Pinpoint the cell where the given text exists, returning its (X, Y) midpoint coordinate. 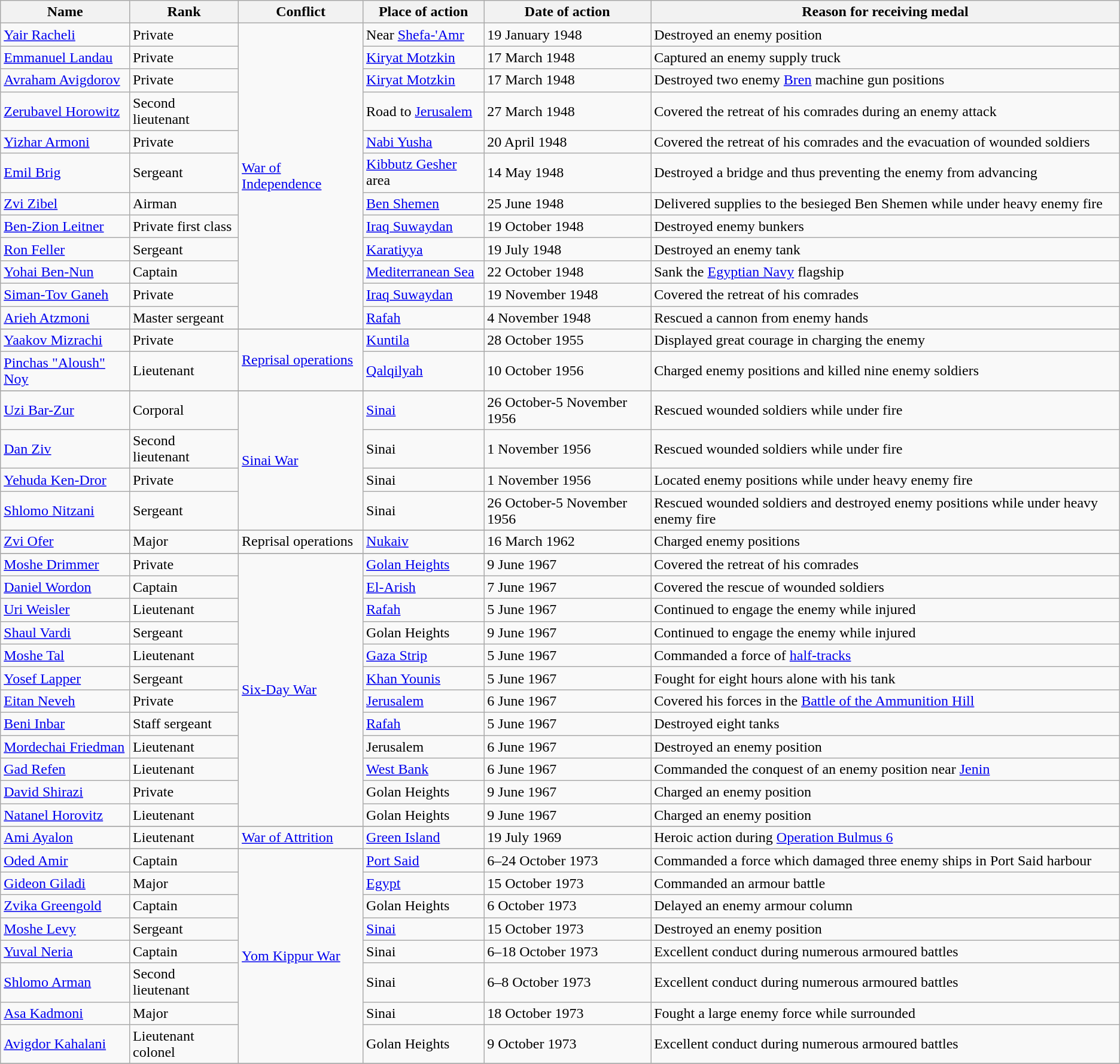
El-Arish (424, 587)
Delivered supplies to the besieged Ben Shemen while under heavy enemy fire (885, 203)
Avigdor Kahalani (65, 1044)
Nukaiv (424, 542)
Yair Racheli (65, 35)
Ami Ayalon (65, 838)
Moshe Drimmer (65, 564)
Sinai War (301, 461)
Natanel Horovitz (65, 815)
6–24 October 1973 (567, 861)
Commanded a force which damaged three enemy ships in Port Said harbour (885, 861)
Eitan Neveh (65, 701)
Near Shefa-'Amr (424, 35)
Oded Amir (65, 861)
16 March 1962 (567, 542)
9 October 1973 (567, 1044)
Shlomo Nitzani (65, 511)
Delayed an enemy armour column (885, 906)
22 October 1948 (567, 272)
Destroyed enemy bunkers (885, 226)
Qalqilyah (424, 371)
Emmanuel Landau (65, 57)
19 July 1969 (567, 838)
Fought for eight hours alone with his tank (885, 678)
Pinchas "Aloush" Noy (65, 371)
Master sergeant (184, 318)
Gideon Giladi (65, 883)
West Bank (424, 770)
Avraham Avigdorov (65, 80)
Zvika Greengold (65, 906)
Name (65, 12)
7 June 1967 (567, 587)
Khan Younis (424, 678)
Rank (184, 12)
Moshe Tal (65, 655)
Destroyed a bridge and thus preventing the enemy from advancing (885, 172)
Destroyed eight tanks (885, 723)
14 May 1948 (567, 172)
Yehuda Ken-Dror (65, 480)
Date of action (567, 12)
Place of action (424, 12)
Commanded a force of half-tracks (885, 655)
27 March 1948 (567, 111)
Mordechai Friedman (65, 746)
Fought a large enemy force while surrounded (885, 1013)
Commanded an armour battle (885, 883)
6–8 October 1973 (567, 983)
Port Said (424, 861)
Located enemy positions while under heavy enemy fire (885, 480)
25 June 1948 (567, 203)
Uzi Bar-Zur (65, 411)
6 October 1973 (567, 906)
Daniel Wordon (65, 587)
Displayed great courage in charging the enemy (885, 341)
Uri Weisler (65, 610)
Six-Day War (301, 689)
Sank the Egyptian Navy flagship (885, 272)
19 October 1948 (567, 226)
Covered his forces in the Battle of the Ammunition Hill (885, 701)
Zvi Ofer (65, 542)
Shlomo Arman (65, 983)
Destroyed an enemy tank (885, 249)
Gaza Strip (424, 655)
Arieh Atzmoni (65, 318)
Green Island (424, 838)
Ben-Zion Leitner (65, 226)
Covered the retreat of his comrades and the evacuation of wounded soldiers (885, 142)
Private first class (184, 226)
Moshe Levy (65, 929)
Mediterranean Sea (424, 272)
Airman (184, 203)
Heroic action during Operation Bulmus 6 (885, 838)
19 November 1948 (567, 294)
Destroyed two enemy Bren machine gun positions (885, 80)
6–18 October 1973 (567, 951)
Dan Ziv (65, 449)
Shaul Vardi (65, 633)
Emil Brig (65, 172)
Charged enemy positions and killed nine enemy soldiers (885, 371)
Conflict (301, 12)
Yom Kippur War (301, 956)
Yaakov Mizrachi (65, 341)
Staff sergeant (184, 723)
Egypt (424, 883)
Road to Jerusalem (424, 111)
20 April 1948 (567, 142)
Kibbutz Gesher area (424, 172)
Beni Inbar (65, 723)
Asa Kadmoni (65, 1013)
19 January 1948 (567, 35)
Yizhar Armoni (65, 142)
Karatiyya (424, 249)
Zvi Zibel (65, 203)
War of Independence (301, 176)
Corporal (184, 411)
4 November 1948 (567, 318)
Yohai Ben-Nun (65, 272)
19 July 1948 (567, 249)
David Shirazi (65, 792)
Ben Shemen (424, 203)
Kuntila (424, 341)
10 October 1956 (567, 371)
Yuval Neria (65, 951)
Rescued wounded soldiers and destroyed enemy positions while under heavy enemy fire (885, 511)
Reason for receiving medal (885, 12)
18 October 1973 (567, 1013)
Charged enemy positions (885, 542)
Yosef Lapper (65, 678)
Lieutenant colonel (184, 1044)
Rescued a cannon from enemy hands (885, 318)
Ron Feller (65, 249)
Covered the rescue of wounded soldiers (885, 587)
Covered the retreat of his comrades during an enemy attack (885, 111)
Captured an enemy supply truck (885, 57)
28 October 1955 (567, 341)
War of Attrition (301, 838)
Gad Refen (65, 770)
Commanded the conquest of an enemy position near Jenin (885, 770)
Siman-Tov Ganeh (65, 294)
Zerubavel Horowitz (65, 111)
Nabi Yusha (424, 142)
